Capture the cell that displays the provided text and extract its [x, y] central coordinate. 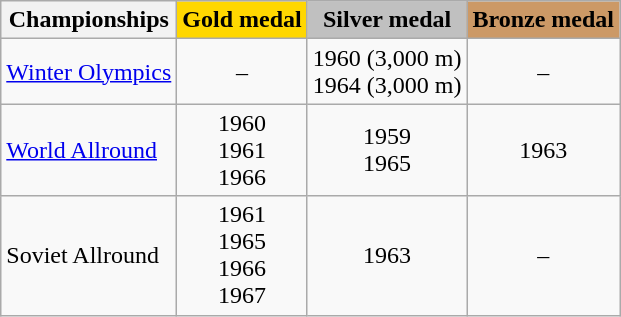
1960 1961 1966 [242, 150]
Winter Olympics [89, 72]
1960 (3,000 m) 1964 (3,000 m) [387, 72]
Championships [89, 20]
1961 1965 1966 1967 [242, 256]
Gold medal [242, 20]
World Allround [89, 150]
1959 1965 [387, 150]
Soviet Allround [89, 256]
Silver medal [387, 20]
Bronze medal [544, 20]
